Find where the given text appears and provide that cell's center as [x, y] coordinate. 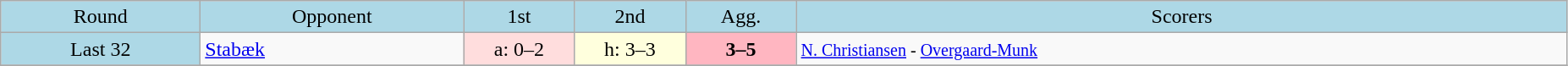
Last 32 [101, 49]
Opponent [332, 17]
a: 0–2 [520, 49]
Agg. [741, 17]
N. Christiansen - Overgaard-Munk [1181, 49]
h: 3–3 [630, 49]
Stabæk [332, 49]
Round [101, 17]
2nd [630, 17]
3–5 [741, 49]
Scorers [1181, 17]
1st [520, 17]
